Output the (X, Y) coordinate of the center of the cell containing the given text.  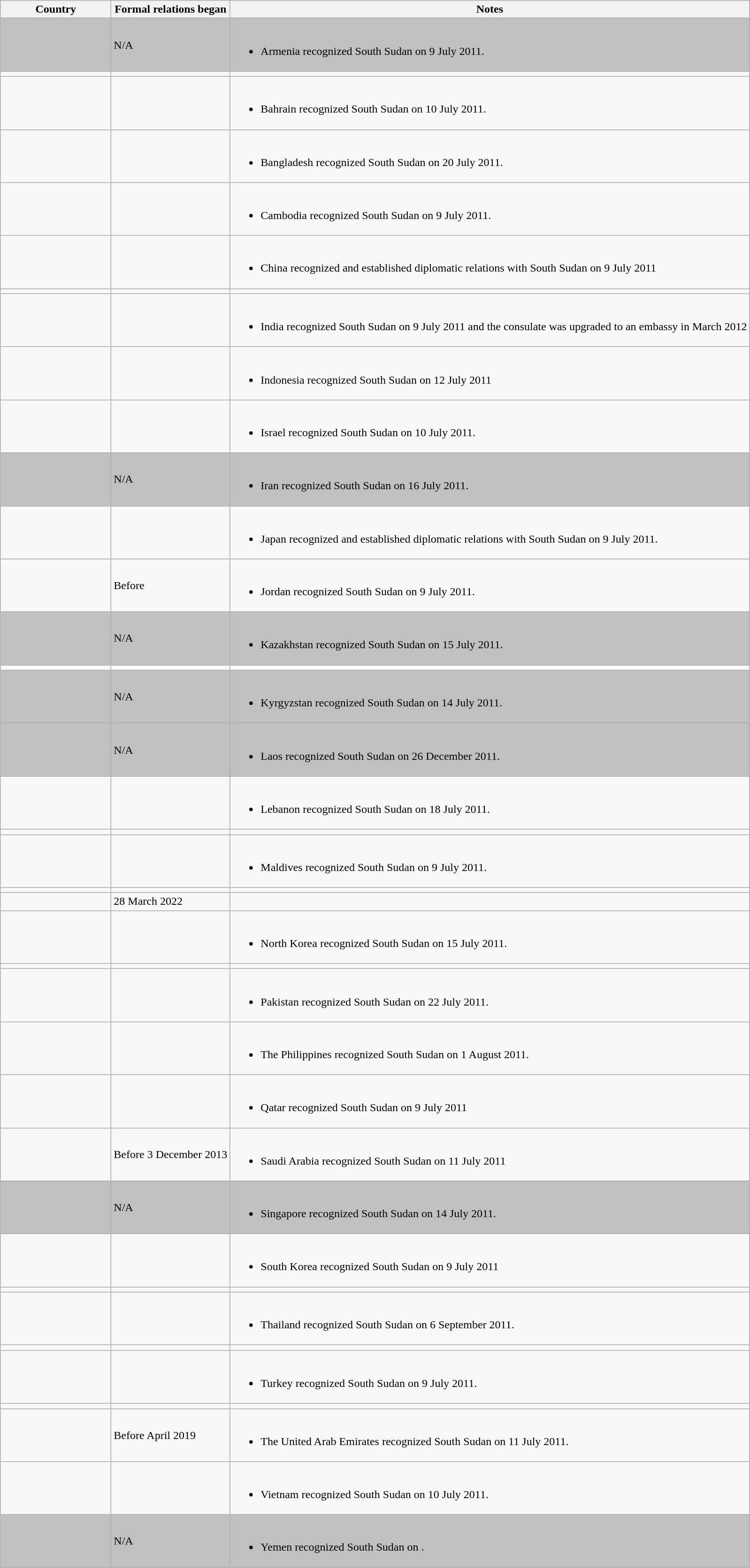
Lebanon recognized South Sudan on 18 July 2011. (490, 803)
Singapore recognized South Sudan on 14 July 2011. (490, 1207)
Cambodia recognized South Sudan on 9 July 2011. (490, 209)
China recognized and established diplomatic relations with South Sudan on 9 July 2011 (490, 262)
Pakistan recognized South Sudan on 22 July 2011. (490, 995)
Kyrgyzstan recognized South Sudan on 14 July 2011. (490, 697)
The United Arab Emirates recognized South Sudan on 11 July 2011. (490, 1435)
Bahrain recognized South Sudan on 10 July 2011. (490, 103)
Iran recognized South Sudan on 16 July 2011. (490, 479)
Country (56, 9)
South Korea recognized South Sudan on 9 July 2011 (490, 1261)
Before April 2019 (171, 1435)
North Korea recognized South Sudan on 15 July 2011. (490, 937)
Indonesia recognized South Sudan on 12 July 2011 (490, 373)
Israel recognized South Sudan on 10 July 2011. (490, 426)
The Philippines recognized South Sudan on 1 August 2011. (490, 1048)
Before 3 December 2013 (171, 1154)
Notes (490, 9)
Armenia recognized South Sudan on 9 July 2011. (490, 45)
Bangladesh recognized South Sudan on 20 July 2011. (490, 156)
Vietnam recognized South Sudan on 10 July 2011. (490, 1488)
Japan recognized and established diplomatic relations with South Sudan on 9 July 2011. (490, 532)
Kazakhstan recognized South Sudan on 15 July 2011. (490, 639)
Before (171, 585)
Qatar recognized South Sudan on 9 July 2011 (490, 1101)
28 March 2022 (171, 901)
Laos recognized South Sudan on 26 December 2011. (490, 750)
Formal relations began (171, 9)
Yemen recognized South Sudan on . (490, 1541)
Jordan recognized South Sudan on 9 July 2011. (490, 585)
India recognized South Sudan on 9 July 2011 and the consulate was upgraded to an embassy in March 2012 (490, 320)
Maldives recognized South Sudan on 9 July 2011. (490, 861)
Thailand recognized South Sudan on 6 September 2011. (490, 1319)
Turkey recognized South Sudan on 9 July 2011. (490, 1377)
Saudi Arabia recognized South Sudan on 11 July 2011 (490, 1154)
